Locate the cell with the specified text and output its (X, Y) center coordinate. 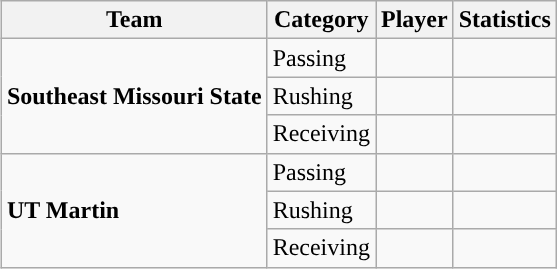
Player (415, 20)
UT Martin (134, 210)
Statistics (504, 20)
Team (134, 20)
Southeast Missouri State (134, 96)
Category (321, 20)
